Locate the cell with the specified text and output its (x, y) center coordinate. 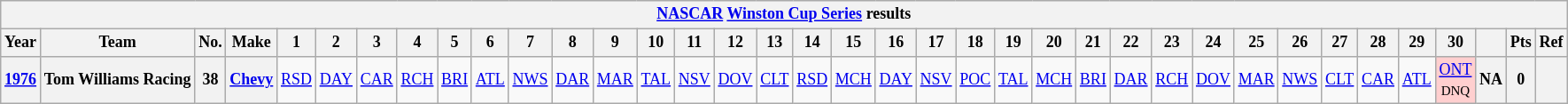
1 (297, 43)
19 (1013, 43)
Ref (1551, 43)
13 (774, 43)
28 (1378, 43)
ONTDNQ (1455, 80)
16 (896, 43)
22 (1130, 43)
1976 (21, 80)
25 (1256, 43)
12 (735, 43)
21 (1093, 43)
10 (656, 43)
7 (530, 43)
POC (975, 80)
2 (336, 43)
NA (1492, 80)
15 (854, 43)
30 (1455, 43)
9 (616, 43)
24 (1214, 43)
Year (21, 43)
Team (117, 43)
26 (1300, 43)
3 (376, 43)
17 (935, 43)
Tom Williams Racing (117, 80)
8 (572, 43)
Pts (1520, 43)
23 (1172, 43)
20 (1054, 43)
18 (975, 43)
6 (490, 43)
Make (252, 43)
14 (812, 43)
0 (1520, 80)
4 (417, 43)
Chevy (252, 80)
29 (1417, 43)
5 (455, 43)
38 (211, 80)
NASCAR Winston Cup Series results (784, 14)
27 (1339, 43)
No. (211, 43)
11 (695, 43)
